Scan for the cell matching the given text and deliver its [X, Y] coordinate at center. 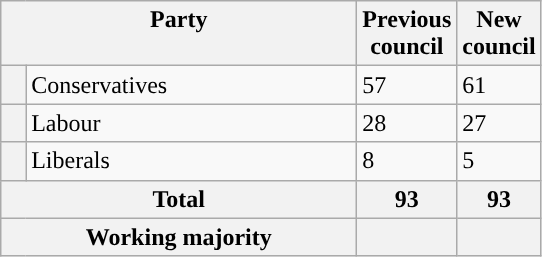
28 [407, 123]
Liberals [192, 161]
61 [499, 85]
Working majority [179, 237]
Party [179, 34]
Labour [192, 123]
8 [407, 161]
57 [407, 85]
Total [179, 199]
New council [499, 34]
5 [499, 161]
27 [499, 123]
Previous council [407, 34]
Conservatives [192, 85]
